Identify which cell holds the provided text, then report its [X, Y] central coordinate. 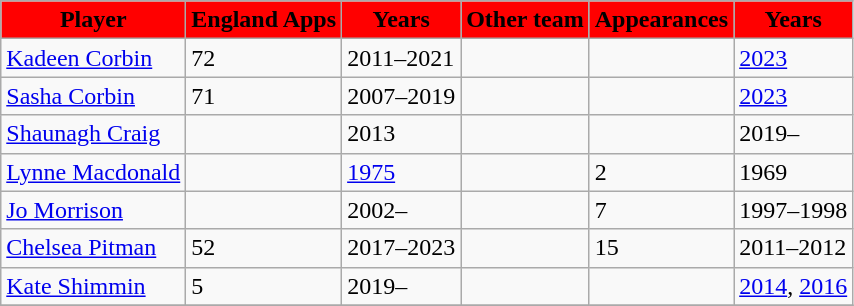
Lynne Macdonald [94, 172]
52 [264, 248]
5 [264, 286]
Appearances [661, 20]
Other team [526, 20]
2002– [402, 210]
Chelsea Pitman [94, 248]
Kate Shimmin [94, 286]
Kadeen Corbin [94, 58]
2011–2012 [794, 248]
1997–1998 [794, 210]
Shaunagh Craig [94, 134]
71 [264, 96]
15 [661, 248]
Sasha Corbin [94, 96]
2011–2021 [402, 58]
2013 [402, 134]
Jo Morrison [94, 210]
7 [661, 210]
2 [661, 172]
Player [94, 20]
72 [264, 58]
1969 [794, 172]
1975 [402, 172]
England Apps [264, 20]
2014, 2016 [794, 286]
2007–2019 [402, 96]
2017–2023 [402, 248]
